Pinpoint the cell where the given text exists, returning its (X, Y) midpoint coordinate. 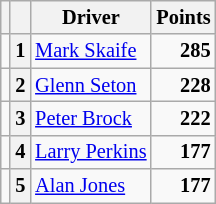
Driver (90, 17)
3 (20, 118)
Glenn Seton (90, 85)
4 (20, 152)
Mark Skaife (90, 51)
2 (20, 85)
5 (20, 186)
Alan Jones (90, 186)
Peter Brock (90, 118)
222 (183, 118)
Larry Perkins (90, 152)
285 (183, 51)
1 (20, 51)
228 (183, 85)
Points (183, 17)
